Determine the [x, y] coordinate at the center of the cell enclosing the given text.  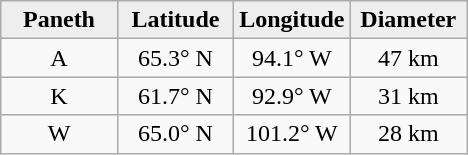
K [59, 96]
101.2° W [292, 134]
Diameter [408, 20]
94.1° W [292, 58]
31 km [408, 96]
65.3° N [175, 58]
W [59, 134]
61.7° N [175, 96]
28 km [408, 134]
65.0° N [175, 134]
Paneth [59, 20]
Longitude [292, 20]
47 km [408, 58]
92.9° W [292, 96]
Latitude [175, 20]
A [59, 58]
